Detect which cell encompasses the target text, then output its (X, Y) center coordinate. 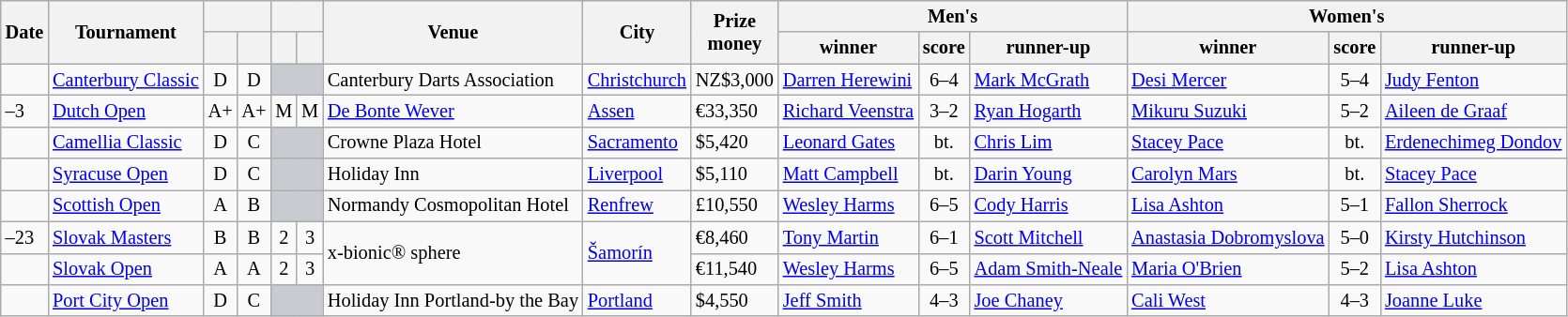
Tony Martin (849, 237)
Fallon Sherrock (1473, 205)
City (637, 32)
€8,460 (734, 237)
Adam Smith-Neale (1049, 269)
Portland (637, 300)
Mikuru Suzuki (1228, 111)
Matt Campbell (849, 174)
Holiday Inn (453, 174)
Date (24, 32)
Women's (1346, 16)
Holiday Inn Portland-by the Bay (453, 300)
Joe Chaney (1049, 300)
5–0 (1354, 237)
Joanne Luke (1473, 300)
–3 (24, 111)
€11,540 (734, 269)
Scottish Open (126, 205)
Judy Fenton (1473, 80)
Anastasia Dobromyslova (1228, 237)
6–4 (945, 80)
Canterbury Classic (126, 80)
€33,350 (734, 111)
Renfrew (637, 205)
Erdenechimeg Dondov (1473, 143)
Dutch Open (126, 111)
NZ$3,000 (734, 80)
Port City Open (126, 300)
Venue (453, 32)
5–1 (1354, 205)
–23 (24, 237)
Aileen de Graaf (1473, 111)
Šamorín (637, 253)
Cali West (1228, 300)
Kirsty Hutchinson (1473, 237)
Prizemoney (734, 32)
Ryan Hogarth (1049, 111)
Normandy Cosmopolitan Hotel (453, 205)
$5,420 (734, 143)
Camellia Classic (126, 143)
De Bonte Wever (453, 111)
Scott Mitchell (1049, 237)
6–1 (945, 237)
Slovak Masters (126, 237)
Syracuse Open (126, 174)
Darren Herewini (849, 80)
£10,550 (734, 205)
Tournament (126, 32)
Christchurch (637, 80)
Leonard Gates (849, 143)
Jeff Smith (849, 300)
Slovak Open (126, 269)
Desi Mercer (1228, 80)
Cody Harris (1049, 205)
Canterbury Darts Association (453, 80)
Chris Lim (1049, 143)
Carolyn Mars (1228, 174)
Men's (952, 16)
3–2 (945, 111)
Maria O'Brien (1228, 269)
$5,110 (734, 174)
x-bionic® sphere (453, 253)
Mark McGrath (1049, 80)
Darin Young (1049, 174)
$4,550 (734, 300)
Liverpool (637, 174)
5–4 (1354, 80)
Richard Veenstra (849, 111)
Sacramento (637, 143)
Assen (637, 111)
Crowne Plaza Hotel (453, 143)
